Extract the (x, y) coordinate from the center of the cell holding the provided text.  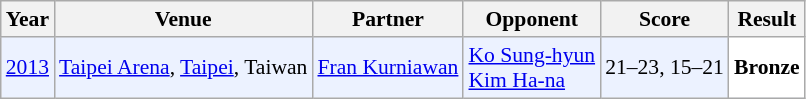
Opponent (532, 19)
Partner (388, 19)
Taipei Arena, Taipei, Taiwan (183, 68)
Venue (183, 19)
Result (767, 19)
Ko Sung-hyun Kim Ha-na (532, 68)
Year (28, 19)
2013 (28, 68)
Bronze (767, 68)
Score (664, 19)
Fran Kurniawan (388, 68)
21–23, 15–21 (664, 68)
